Determine the (x, y) coordinate at the center of the cell enclosing the given text.  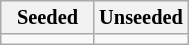
Unseeded (140, 17)
Seeded (48, 17)
